Search for the cell housing the specified text and yield its [X, Y] center coordinate. 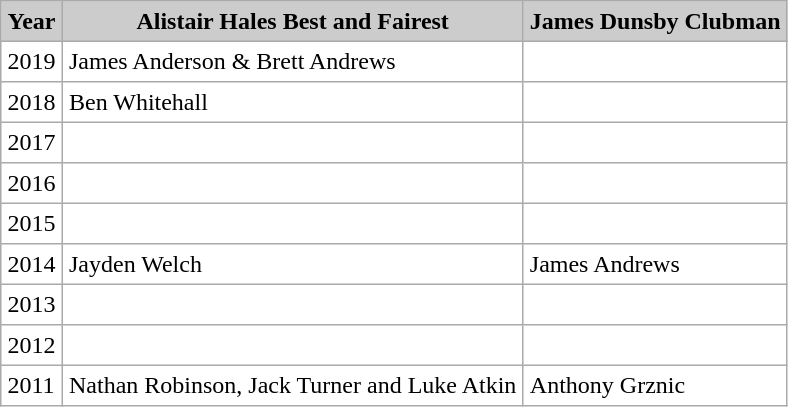
2018 [32, 102]
2013 [32, 304]
2019 [32, 61]
Jayden Welch [292, 264]
2011 [32, 385]
Year [32, 21]
2012 [32, 345]
2015 [32, 223]
2016 [32, 183]
2017 [32, 142]
2014 [32, 264]
James Andrews [655, 264]
Nathan Robinson, Jack Turner and Luke Atkin [292, 385]
Anthony Grznic [655, 385]
James Dunsby Clubman [655, 21]
Ben Whitehall [292, 102]
James Anderson & Brett Andrews [292, 61]
Alistair Hales Best and Fairest [292, 21]
